Search for the cell housing the specified text and yield its [x, y] center coordinate. 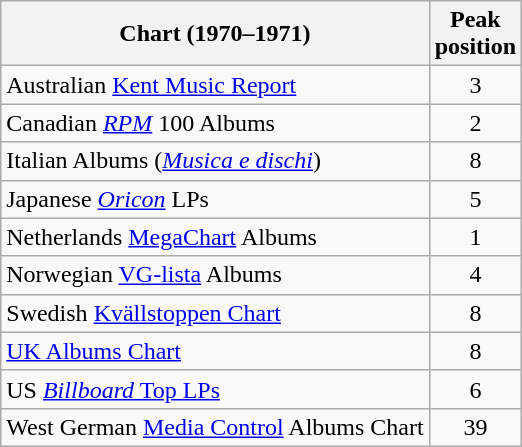
Peakposition [475, 34]
4 [475, 275]
6 [475, 389]
US Billboard Top LPs [215, 389]
Norwegian VG-lista Albums [215, 275]
Japanese Oricon LPs [215, 199]
1 [475, 237]
39 [475, 427]
West German Media Control Albums Chart [215, 427]
Netherlands MegaChart Albums [215, 237]
Italian Albums (Musica e dischi) [215, 161]
Swedish Kvällstoppen Chart [215, 313]
3 [475, 85]
UK Albums Chart [215, 351]
Chart (1970–1971) [215, 34]
Canadian RPM 100 Albums [215, 123]
2 [475, 123]
5 [475, 199]
Australian Kent Music Report [215, 85]
